Return [X, Y] of the center of cell containing provided text 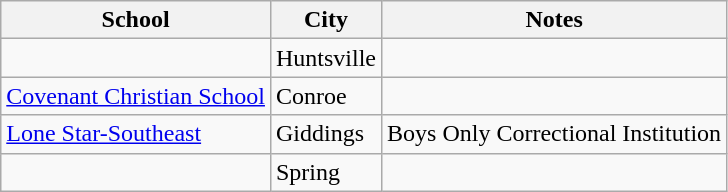
Huntsville [326, 58]
Boys Only Correctional Institution [554, 134]
Lone Star-Southeast [136, 134]
Spring [326, 172]
Covenant Christian School [136, 96]
Giddings [326, 134]
City [326, 20]
Conroe [326, 96]
Notes [554, 20]
School [136, 20]
